For the text-containing cell, return its midpoint in [x, y] coordinate format. 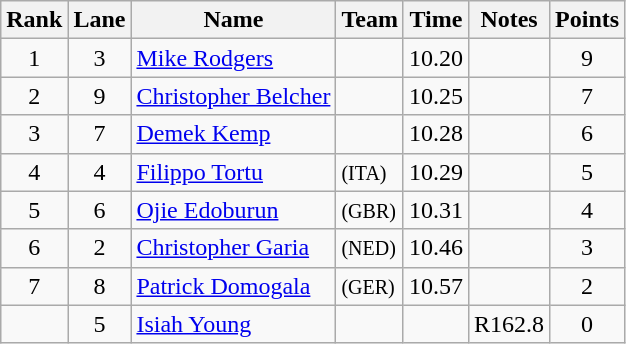
Filippo Tortu [234, 172]
10.31 [436, 210]
Time [436, 20]
8 [100, 286]
Isiah Young [234, 324]
Rank [34, 20]
Ojie Edoburun [234, 210]
Christopher Garia [234, 248]
Patrick Domogala [234, 286]
10.46 [436, 248]
Christopher Belcher [234, 96]
Name [234, 20]
Demek Kemp [234, 134]
0 [588, 324]
10.29 [436, 172]
(NED) [370, 248]
10.28 [436, 134]
1 [34, 58]
Points [588, 20]
10.57 [436, 286]
R162.8 [510, 324]
(GBR) [370, 210]
(ITA) [370, 172]
Team [370, 20]
(GER) [370, 286]
10.25 [436, 96]
Mike Rodgers [234, 58]
Lane [100, 20]
10.20 [436, 58]
Notes [510, 20]
